Capture the cell that displays the provided text and extract its [X, Y] central coordinate. 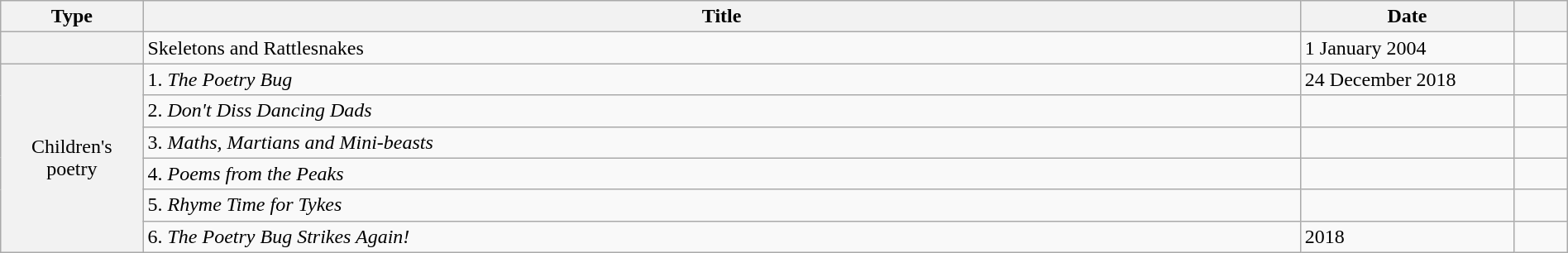
3. Maths, Martians and Mini-beasts [721, 142]
Title [721, 17]
1 January 2004 [1407, 48]
4. Poems from the Peaks [721, 174]
24 December 2018 [1407, 79]
1. The Poetry Bug [721, 79]
Skeletons and Rattlesnakes [721, 48]
Type [72, 17]
Date [1407, 17]
2. Don't Diss Dancing Dads [721, 111]
6. The Poetry Bug Strikes Again! [721, 236]
2018 [1407, 236]
Children's poetry [72, 158]
5. Rhyme Time for Tykes [721, 205]
